Determine the [X, Y] coordinate at the center of the cell enclosing the given text.  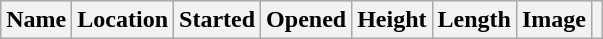
Name [36, 20]
Opened [306, 20]
Height [392, 20]
Image [554, 20]
Location [123, 20]
Length [474, 20]
Started [218, 20]
